Search for the cell housing the specified text and yield its [x, y] center coordinate. 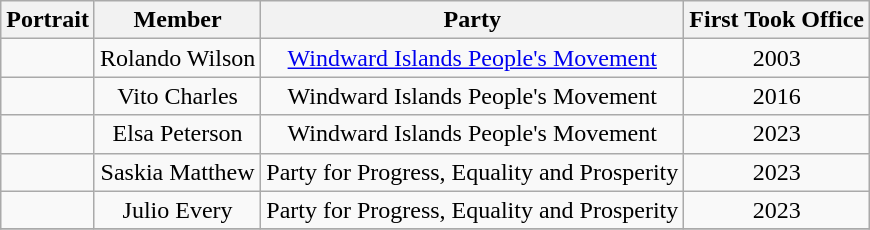
Saskia Matthew [177, 172]
Member [177, 20]
Portrait [48, 20]
2016 [777, 96]
Julio Every [177, 210]
First Took Office [777, 20]
Vito Charles [177, 96]
Party [472, 20]
2003 [777, 58]
Rolando Wilson [177, 58]
Elsa Peterson [177, 134]
